Locate the cell with the specified text and output its [X, Y] center coordinate. 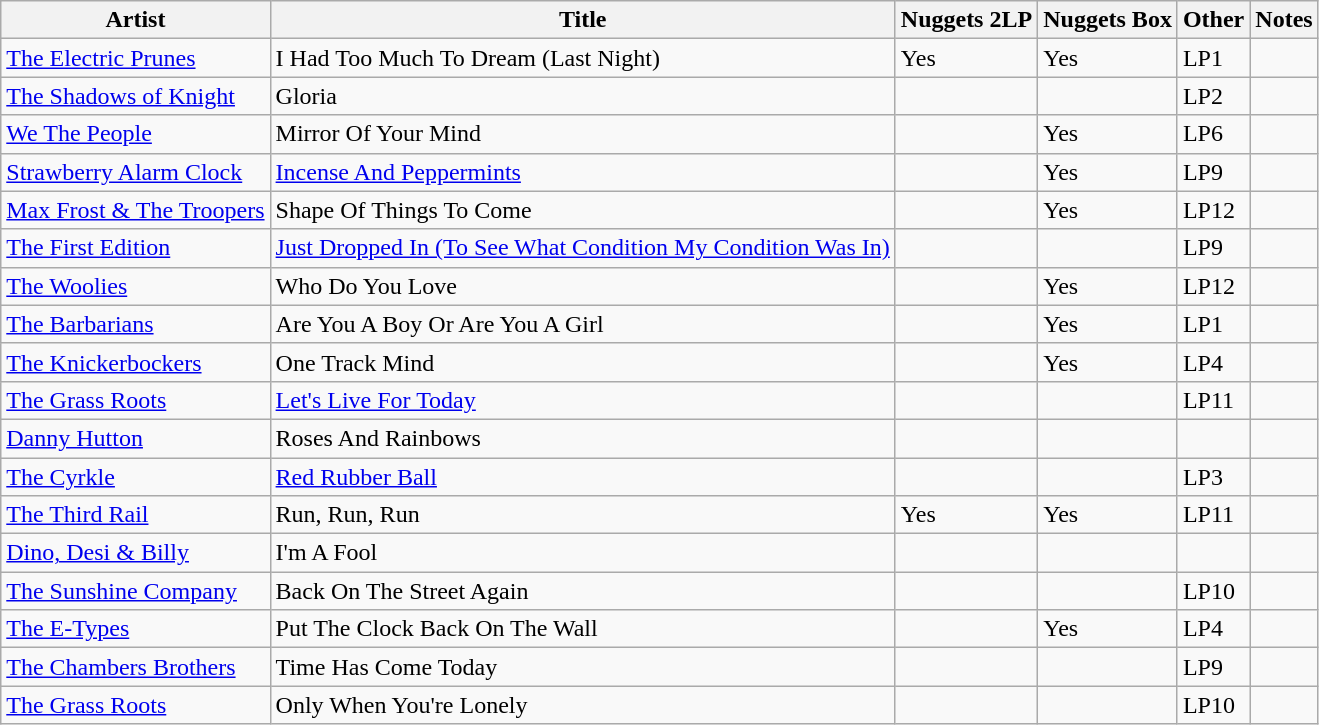
The Sunshine Company [136, 591]
Strawberry Alarm Clock [136, 172]
Let's Live For Today [582, 400]
Nuggets Box [1108, 20]
Dino, Desi & Billy [136, 553]
One Track Mind [582, 362]
The Barbarians [136, 324]
Time Has Come Today [582, 667]
The First Edition [136, 248]
LP2 [1213, 96]
Who Do You Love [582, 286]
The Cyrkle [136, 477]
Notes [1284, 20]
Mirror Of Your Mind [582, 134]
Roses And Rainbows [582, 438]
The Knickerbockers [136, 362]
Back On The Street Again [582, 591]
Nuggets 2LP [966, 20]
LP3 [1213, 477]
Just Dropped In (To See What Condition My Condition Was In) [582, 248]
The Shadows of Knight [136, 96]
Incense And Peppermints [582, 172]
Danny Hutton [136, 438]
Put The Clock Back On The Wall [582, 629]
Shape Of Things To Come [582, 210]
Red Rubber Ball [582, 477]
The Third Rail [136, 515]
Gloria [582, 96]
Title [582, 20]
Run, Run, Run [582, 515]
The E-Types [136, 629]
Artist [136, 20]
Only When You're Lonely [582, 705]
The Electric Prunes [136, 58]
Are You A Boy Or Are You A Girl [582, 324]
I'm A Fool [582, 553]
LP6 [1213, 134]
The Chambers Brothers [136, 667]
We The People [136, 134]
Max Frost & The Troopers [136, 210]
The Woolies [136, 286]
I Had Too Much To Dream (Last Night) [582, 58]
Other [1213, 20]
